Find where the given text appears and provide that cell's center as [x, y] coordinate. 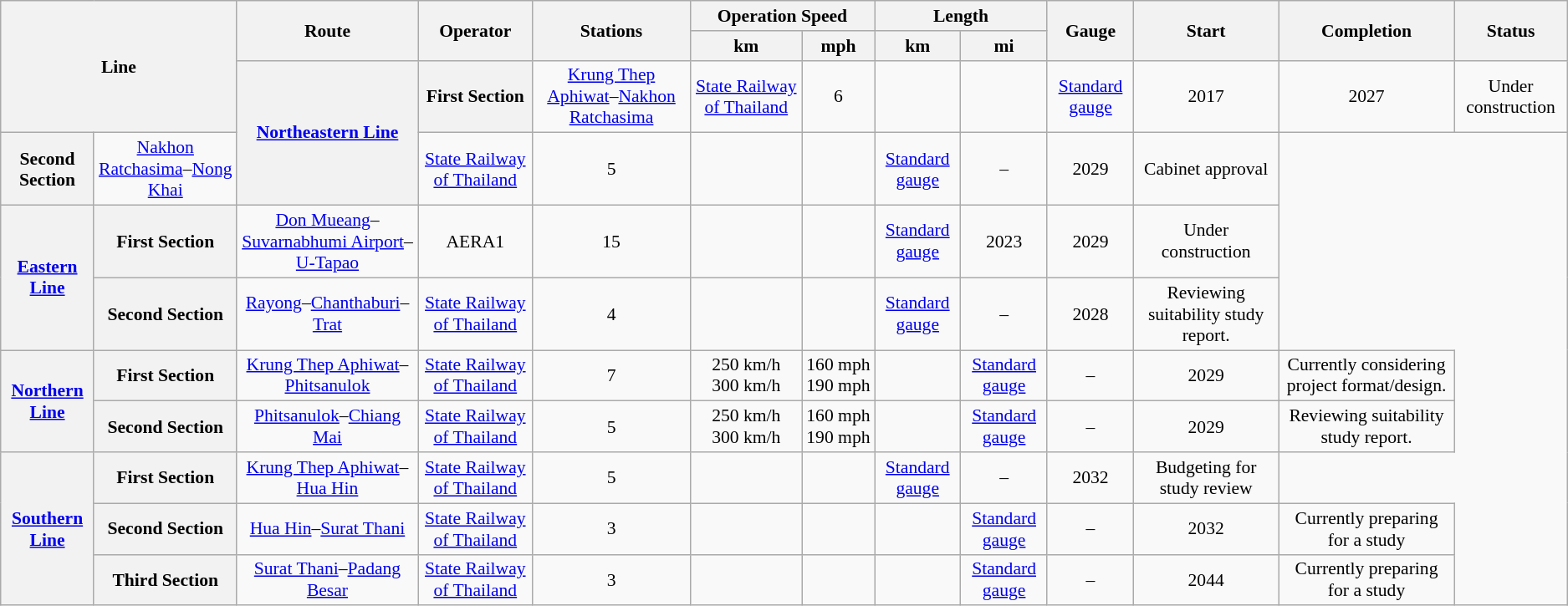
Krung Thep Aphiwat–Nakhon Ratchasima [612, 97]
Third Section [166, 580]
2028 [1090, 314]
mi [1004, 46]
7 [612, 376]
2027 [1366, 97]
Status [1510, 30]
Nakhon Ratchasima–Nong Khai [166, 169]
Southern Line [48, 528]
Start [1206, 30]
Route [328, 30]
2017 [1206, 97]
AERA1 [475, 242]
Surat Thani–Padang Besar [328, 580]
Northeastern Line [328, 132]
2023 [1004, 242]
Krung Thep Aphiwat–Phitsanulok [328, 376]
Gauge [1090, 30]
Completion [1366, 30]
Operation Speed [782, 16]
Rayong–Chanthaburi–Trat [328, 314]
Stations [612, 30]
Length [962, 16]
6 [838, 97]
Phitsanulok–Chiang Mai [328, 426]
Don Mueang–Suvarnabhumi Airport–U-Tapao [328, 242]
Eastern Line [48, 278]
mph [838, 46]
Line [119, 67]
15 [612, 242]
Northern Line [48, 401]
Hua Hin–Surat Thani [328, 528]
Budgeting for study review [1206, 478]
2044 [1206, 580]
Krung Thep Aphiwat–Hua Hin [328, 478]
Currently considering project format/design. [1366, 376]
4 [612, 314]
Operator [475, 30]
Cabinet approval [1206, 169]
